Return the [x, y] coordinate for the center point of the cell that contains the specified text.  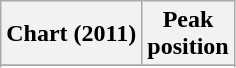
Peak position [188, 34]
Chart (2011) [72, 34]
